Find where the given text appears and provide that cell's center as [x, y] coordinate. 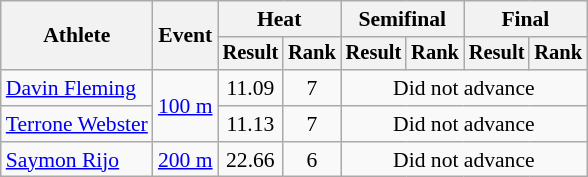
Event [186, 36]
Semifinal [402, 19]
Athlete [77, 36]
Davin Fleming [77, 88]
Final [526, 19]
11.13 [251, 124]
11.09 [251, 88]
Terrone Webster [77, 124]
Heat [280, 19]
100 m [186, 106]
